For the text-containing cell, return its midpoint in (X, Y) coordinate format. 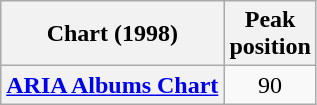
90 (270, 85)
Chart (1998) (112, 34)
Peakposition (270, 34)
ARIA Albums Chart (112, 85)
